Pinpoint the cell where the given text exists, returning its [x, y] midpoint coordinate. 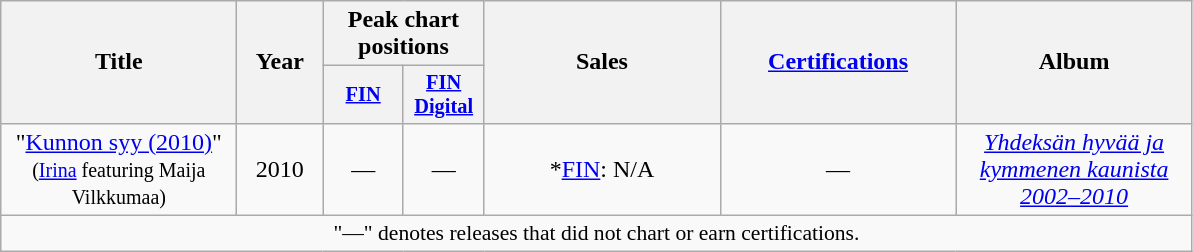
Title [119, 62]
Sales [602, 62]
Yhdeksän hyvää ja kymmenen kaunista 2002–2010 [1074, 169]
FIN [364, 95]
"Kunnon syy (2010)"(Irina featuring Maija Vilkkumaa) [119, 169]
*FIN: N/A [602, 169]
Album [1074, 62]
FINDigital [444, 95]
Year [280, 62]
Certifications [838, 62]
2010 [280, 169]
"—" denotes releases that did not chart or earn certifications. [596, 234]
Peak chart positions [404, 34]
